Return the (x, y) coordinate for the center point of the cell that contains the specified text.  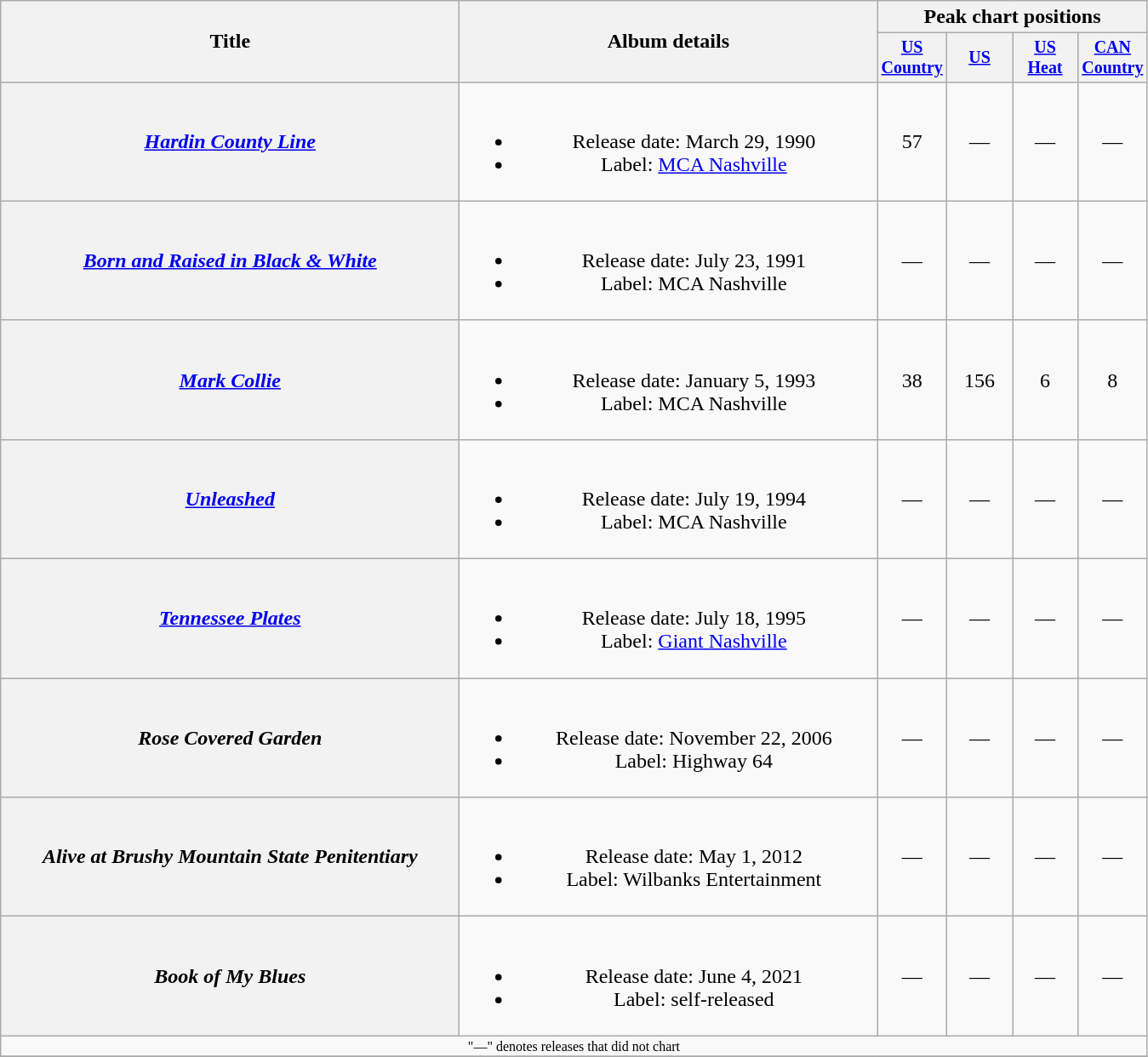
156 (980, 380)
Release date: July 23, 1991Label: MCA Nashville (669, 260)
Title (230, 42)
Release date: July 18, 1995Label: Giant Nashville (669, 619)
Tennessee Plates (230, 619)
Unleashed (230, 499)
Mark Collie (230, 380)
Album details (669, 42)
Book of My Blues (230, 976)
"—" denotes releases that did not chart (574, 1046)
Born and Raised in Black & White (230, 260)
Release date: November 22, 2006Label: Highway 64 (669, 738)
38 (912, 380)
Peak chart positions (1013, 17)
Release date: June 4, 2021Label: self-released (669, 976)
US Country (912, 58)
Release date: January 5, 1993Label: MCA Nashville (669, 380)
Release date: May 1, 2012Label: Wilbanks Entertainment (669, 857)
US (980, 58)
Alive at Brushy Mountain State Penitentiary (230, 857)
CAN Country (1112, 58)
57 (912, 141)
Rose Covered Garden (230, 738)
6 (1045, 380)
US Heat (1045, 58)
Hardin County Line (230, 141)
Release date: July 19, 1994Label: MCA Nashville (669, 499)
8 (1112, 380)
Release date: March 29, 1990Label: MCA Nashville (669, 141)
